Search for the cell housing the specified text and yield its (X, Y) center coordinate. 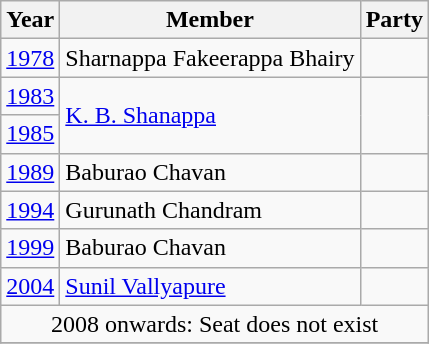
1994 (30, 210)
1989 (30, 172)
2004 (30, 286)
Year (30, 20)
Gurunath Chandram (210, 210)
1985 (30, 134)
Sunil Vallyapure (210, 286)
Member (210, 20)
Sharnappa Fakeerappa Bhairy (210, 58)
Party (394, 20)
1999 (30, 248)
1983 (30, 96)
2008 onwards: Seat does not exist (215, 324)
K. B. Shanappa (210, 115)
1978 (30, 58)
